Find where the given text appears and provide that cell's center as (X, Y) coordinate. 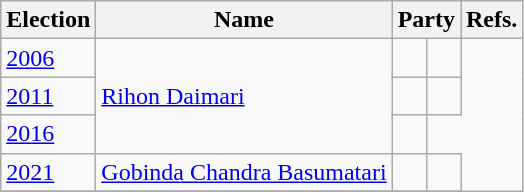
Election (48, 20)
Gobinda Chandra Basumatari (244, 172)
2021 (48, 172)
Name (244, 20)
Refs. (491, 20)
2006 (48, 58)
Party (426, 20)
Rihon Daimari (244, 96)
2016 (48, 134)
2011 (48, 96)
